Return [X, Y] of the center of cell containing provided text 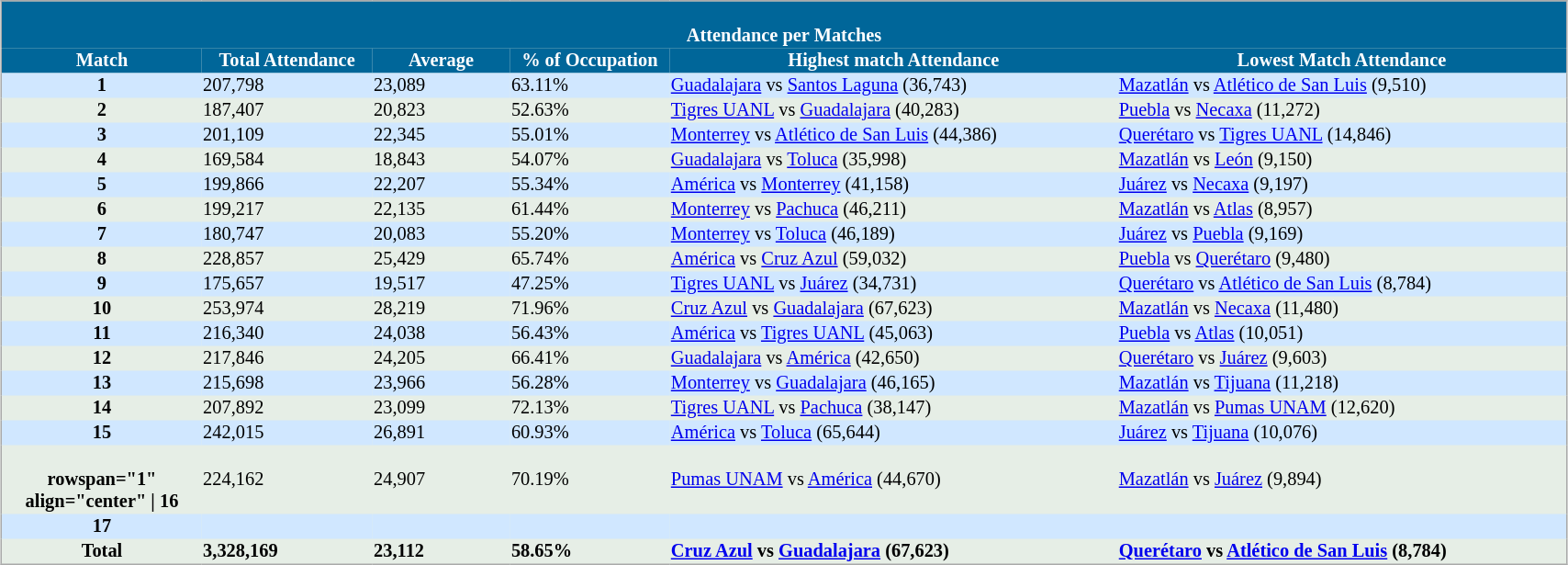
1 [102, 86]
215,698 [287, 384]
Tigres UANL vs Pachuca (38,147) [893, 408]
26,891 [442, 434]
América vs Cruz Azul (59,032) [893, 259]
6 [102, 209]
Mazatlán vs Juárez (9,894) [1342, 480]
23,112 [442, 551]
Puebla vs Atlas (10,051) [1342, 334]
Mazatlán vs Atlético de San Luis (9,510) [1342, 86]
Mazatlán vs León (9,150) [1342, 160]
11 [102, 334]
Juárez vs Tijuana (10,076) [1342, 434]
4 [102, 160]
Mazatlán vs Necaxa (11,480) [1342, 309]
Tigres UANL vs Guadalajara (40,283) [893, 110]
Average [442, 61]
180,747 [287, 235]
9 [102, 285]
24,907 [442, 480]
25,429 [442, 259]
10 [102, 309]
60.93% [589, 434]
217,846 [287, 358]
54.07% [589, 160]
242,015 [287, 434]
47.25% [589, 285]
3,328,169 [287, 551]
Monterrey vs Toluca (46,189) [893, 235]
Querétaro vs Juárez (9,603) [1342, 358]
Monterrey vs Guadalajara (46,165) [893, 384]
5 [102, 186]
56.43% [589, 334]
Match [102, 61]
12 [102, 358]
22,345 [442, 136]
22,135 [442, 209]
224,162 [287, 480]
23,966 [442, 384]
Tigres UANL vs Juárez (34,731) [893, 285]
Lowest Match Attendance [1342, 61]
52.63% [589, 110]
175,657 [287, 285]
55.34% [589, 186]
207,892 [287, 408]
24,205 [442, 358]
Guadalajara vs Toluca (35,998) [893, 160]
3 [102, 136]
Highest match Attendance [893, 61]
19,517 [442, 285]
65.74% [589, 259]
28,219 [442, 309]
Attendance per Matches [784, 25]
20,823 [442, 110]
58.65% [589, 551]
18,843 [442, 160]
207,798 [287, 86]
23,099 [442, 408]
199,866 [287, 186]
Total Attendance [287, 61]
169,584 [287, 160]
63.11% [589, 86]
23,089 [442, 86]
Monterrey vs Atlético de San Luis (44,386) [893, 136]
20,083 [442, 235]
187,407 [287, 110]
17 [102, 527]
216,340 [287, 334]
Guadalajara vs Santos Laguna (36,743) [893, 86]
253,974 [287, 309]
22,207 [442, 186]
Mazatlán vs Pumas UNAM (12,620) [1342, 408]
70.19% [589, 480]
7 [102, 235]
8 [102, 259]
Juárez vs Necaxa (9,197) [1342, 186]
Puebla vs Querétaro (9,480) [1342, 259]
24,038 [442, 334]
56.28% [589, 384]
Mazatlán vs Tijuana (11,218) [1342, 384]
Pumas UNAM vs América (44,670) [893, 480]
2 [102, 110]
228,857 [287, 259]
72.13% [589, 408]
América vs Toluca (65,644) [893, 434]
Juárez vs Puebla (9,169) [1342, 235]
Mazatlán vs Atlas (8,957) [1342, 209]
71.96% [589, 309]
Monterrey vs Pachuca (46,211) [893, 209]
América vs Monterrey (41,158) [893, 186]
América vs Tigres UANL (45,063) [893, 334]
201,109 [287, 136]
Querétaro vs Tigres UANL (14,846) [1342, 136]
55.20% [589, 235]
Guadalajara vs América (42,650) [893, 358]
14 [102, 408]
55.01% [589, 136]
Total [102, 551]
rowspan="1" align="center" | 16 [102, 480]
199,217 [287, 209]
15 [102, 434]
% of Occupation [589, 61]
13 [102, 384]
Puebla vs Necaxa (11,272) [1342, 110]
66.41% [589, 358]
61.44% [589, 209]
